Scan for the cell matching the given text and deliver its (x, y) coordinate at center. 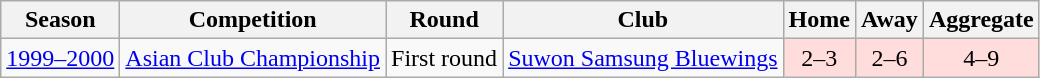
Away (889, 20)
Home (819, 20)
Aggregate (981, 20)
Season (60, 20)
1999–2000 (60, 58)
Round (444, 20)
4–9 (981, 58)
Club (643, 20)
2–6 (889, 58)
Suwon Samsung Bluewings (643, 58)
Asian Club Championship (253, 58)
Competition (253, 20)
2–3 (819, 58)
First round (444, 58)
